For the text-containing cell, return its midpoint in (X, Y) coordinate format. 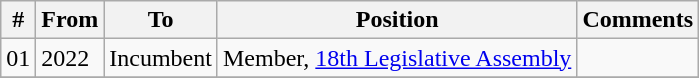
To (161, 20)
Member, 18th Legislative Assembly (396, 58)
Position (396, 20)
2022 (70, 58)
01 (18, 58)
Comments (638, 20)
From (70, 20)
# (18, 20)
Incumbent (161, 58)
